Output the (X, Y) coordinate of the center of the cell containing the given text.  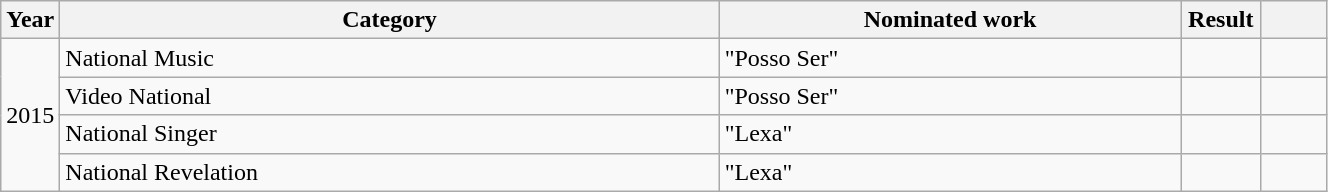
2015 (30, 115)
Year (30, 20)
National Revelation (390, 172)
Video National (390, 96)
Category (390, 20)
Result (1221, 20)
National Music (390, 58)
National Singer (390, 134)
Nominated work (950, 20)
